Identify which cell holds the provided text, then report its [X, Y] central coordinate. 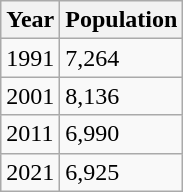
Year [30, 20]
6,925 [122, 172]
2011 [30, 134]
2021 [30, 172]
2001 [30, 96]
7,264 [122, 58]
1991 [30, 58]
6,990 [122, 134]
Population [122, 20]
8,136 [122, 96]
